For the text-containing cell, return its midpoint in [x, y] coordinate format. 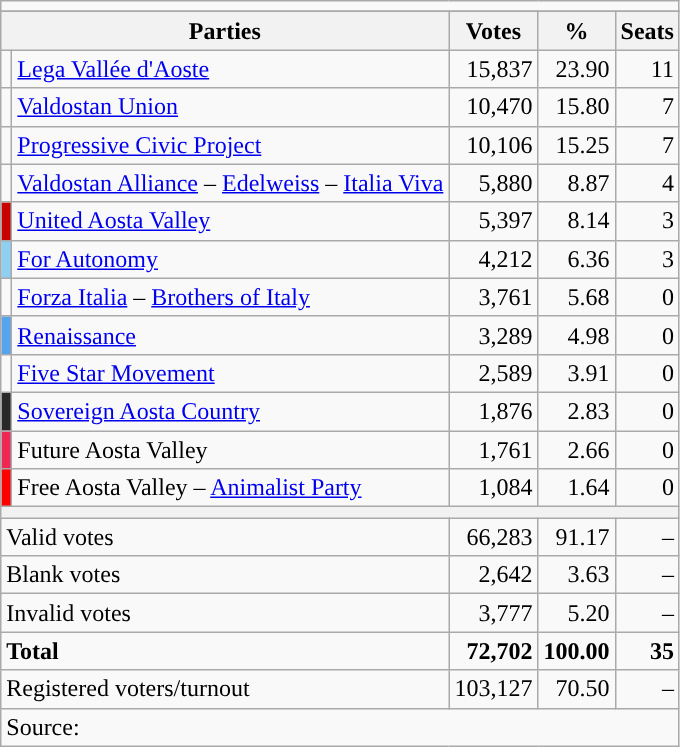
Blank votes [225, 575]
5,397 [494, 221]
Forza Italia – Brothers of Italy [230, 297]
11 [647, 69]
Votes [494, 31]
2.83 [576, 411]
Five Star Movement [230, 373]
Progressive Civic Project [230, 145]
4 [647, 183]
5.20 [576, 613]
66,283 [494, 537]
Registered voters/turnout [225, 689]
% [576, 31]
Source: [340, 727]
1.64 [576, 488]
3,289 [494, 335]
2.66 [576, 449]
23.90 [576, 69]
Free Aosta Valley – Animalist Party [230, 488]
10,470 [494, 107]
103,127 [494, 689]
Lega Vallée d'Aoste [230, 69]
Valdostan Alliance – Edelweiss – Italia Viva [230, 183]
Parties [225, 31]
70.50 [576, 689]
United Aosta Valley [230, 221]
Seats [647, 31]
Sovereign Aosta Country [230, 411]
15.80 [576, 107]
5.68 [576, 297]
Valid votes [225, 537]
Total [225, 651]
72,702 [494, 651]
3.63 [576, 575]
For Autonomy [230, 259]
1,761 [494, 449]
2,642 [494, 575]
4.98 [576, 335]
1,876 [494, 411]
15.25 [576, 145]
Renaissance [230, 335]
3.91 [576, 373]
Future Aosta Valley [230, 449]
15,837 [494, 69]
8.14 [576, 221]
3,761 [494, 297]
5,880 [494, 183]
2,589 [494, 373]
6.36 [576, 259]
3,777 [494, 613]
1,084 [494, 488]
35 [647, 651]
4,212 [494, 259]
100.00 [576, 651]
91.17 [576, 537]
10,106 [494, 145]
8.87 [576, 183]
Valdostan Union [230, 107]
Invalid votes [225, 613]
